Search for the cell housing the specified text and yield its (X, Y) center coordinate. 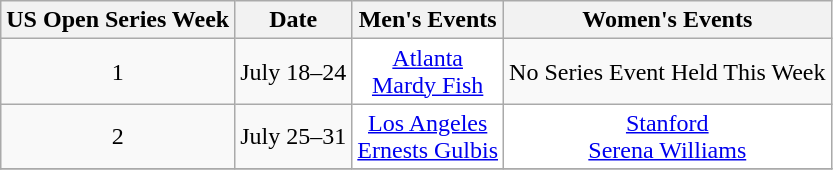
Los Angeles Ernests Gulbis (428, 136)
Stanford Serena Williams (668, 136)
July 25–31 (294, 136)
US Open Series Week (118, 20)
2 (118, 136)
Atlanta Mardy Fish (428, 72)
1 (118, 72)
July 18–24 (294, 72)
Date (294, 20)
Men's Events (428, 20)
No Series Event Held This Week (668, 72)
Women's Events (668, 20)
